Find where the given text appears and provide that cell's center as (x, y) coordinate. 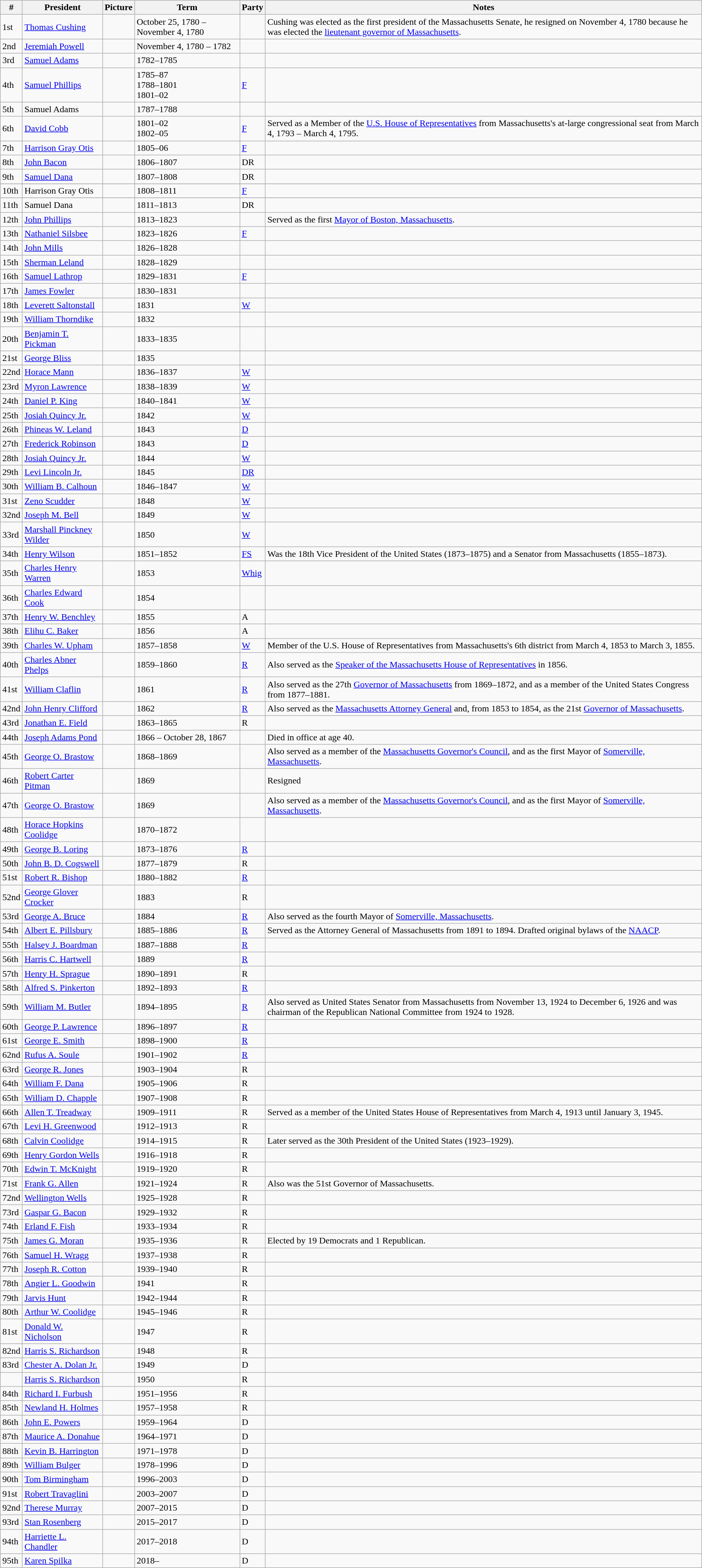
Levi H. Greenwood (63, 1126)
95th (11, 1561)
2007–2015 (187, 1508)
48th (11, 830)
43rd (11, 723)
1838–1839 (187, 386)
1833–1835 (187, 338)
Served as a member of the United States House of Representatives from March 4, 1913 until January 3, 1945. (483, 1112)
James G. Moran (63, 1240)
1866 – October 28, 1867 (187, 737)
1950 (187, 1379)
1945–1946 (187, 1312)
84th (11, 1394)
Frank G. Allen (63, 1183)
44th (11, 737)
1813–1823 (187, 219)
Served as the first Mayor of Boston, Massachusetts. (483, 219)
75th (11, 1240)
74th (11, 1226)
1st (11, 27)
60th (11, 1026)
67th (11, 1126)
1855 (187, 617)
# (11, 8)
1880–1882 (187, 878)
Allen T. Treadway (63, 1112)
1903–1904 (187, 1069)
Charles Abner Phelps (63, 665)
Member of the U.S. House of Representatives from Massachusetts's 6th district from March 4, 1853 to March 3, 1855. (483, 645)
76th (11, 1255)
George Bliss (63, 358)
1862 (187, 708)
Thomas Cushing (63, 27)
Rufus A. Soule (63, 1055)
1901–1902 (187, 1055)
October 25, 1780 – November 4, 1780 (187, 27)
1947 (187, 1331)
1898–1900 (187, 1041)
42nd (11, 708)
John B. D. Cogswell (63, 863)
2003–2007 (187, 1494)
39th (11, 645)
Nathaniel Silsbee (63, 234)
52nd (11, 897)
Also served as the fourth Mayor of Somerville, Massachusetts. (483, 916)
Charles W. Upham (63, 645)
94th (11, 1541)
64th (11, 1084)
90th (11, 1479)
1883 (187, 897)
70th (11, 1169)
86th (11, 1422)
77th (11, 1269)
1894–1895 (187, 1007)
William D. Chapple (63, 1098)
1801–021802–05 (187, 128)
73rd (11, 1212)
Chester A. Dolan Jr. (63, 1365)
30th (11, 487)
1937–1938 (187, 1255)
Karen Spilka (63, 1561)
Served as a Member of the U.S. House of Representatives from Massachusetts's at-large congressional seat from March 4, 1793 – March 4, 1795. (483, 128)
Horace Hopkins Coolidge (63, 830)
32nd (11, 515)
55th (11, 945)
2015–2017 (187, 1522)
George A. Bruce (63, 916)
Albert E. Pillsbury (63, 931)
George B. Loring (63, 849)
Zeno Scudder (63, 501)
15th (11, 262)
1971–1978 (187, 1451)
1907–1908 (187, 1098)
George E. Smith (63, 1041)
Samuel Phillips (63, 85)
1885–1886 (187, 931)
62nd (11, 1055)
1859–1860 (187, 665)
18th (11, 305)
1828–1829 (187, 262)
1854 (187, 597)
58th (11, 988)
93rd (11, 1522)
Also was the 51st Governor of Massachusetts. (483, 1183)
1935–1936 (187, 1240)
Therese Murray (63, 1508)
1842 (187, 415)
1949 (187, 1365)
1889 (187, 959)
Edwin T. McKnight (63, 1169)
1905–1906 (187, 1084)
3rd (11, 60)
1939–1940 (187, 1269)
49th (11, 849)
63rd (11, 1069)
George P. Lawrence (63, 1026)
1925–1928 (187, 1198)
Was the 18th Vice President of the United States (1873–1875) and a Senator from Massachusetts (1855–1873). (483, 554)
Frederick Robinson (63, 443)
13th (11, 234)
John Phillips (63, 219)
Marshall Pinckney Wilder (63, 534)
37th (11, 617)
1909–1911 (187, 1112)
46th (11, 781)
William Bulger (63, 1465)
88th (11, 1451)
Jarvis Hunt (63, 1298)
26th (11, 429)
John Bacon (63, 162)
Samuel Lathrop (63, 277)
William F. Dana (63, 1084)
November 4, 1780 – 1782 (187, 46)
Stan Rosenberg (63, 1522)
Whig (252, 573)
Also served as the Speaker of the Massachusetts House of Representatives in 1856. (483, 665)
John Henry Clifford (63, 708)
George R. Jones (63, 1069)
Tom Birmingham (63, 1479)
59th (11, 1007)
57th (11, 973)
Harriette L. Chandler (63, 1541)
Died in office at age 40. (483, 737)
Maurice A. Donahue (63, 1436)
2nd (11, 46)
Robert Travaglini (63, 1494)
1853 (187, 573)
Notes (483, 8)
Joseph M. Bell (63, 515)
5th (11, 109)
Later served as the 30th President of the United States (1923–1929). (483, 1141)
Wellington Wells (63, 1198)
85th (11, 1408)
29th (11, 472)
Term (187, 8)
1957–1958 (187, 1408)
Daniel P. King (63, 401)
1850 (187, 534)
1933–1934 (187, 1226)
9th (11, 176)
Samuel H. Wragg (63, 1255)
Elected by 19 Democrats and 1 Republican. (483, 1240)
Arthur W. Coolidge (63, 1312)
Levi Lincoln Jr. (63, 472)
Erland F. Fish (63, 1226)
11th (11, 205)
1896–1897 (187, 1026)
50th (11, 863)
President (63, 8)
91st (11, 1494)
Elihu C. Baker (63, 631)
Phineas W. Leland (63, 429)
Calvin Coolidge (63, 1141)
78th (11, 1284)
1844 (187, 458)
1921–1924 (187, 1183)
David Cobb (63, 128)
1787–1788 (187, 109)
1831 (187, 305)
1782–1785 (187, 60)
1851–1852 (187, 554)
8th (11, 162)
61st (11, 1041)
1914–1915 (187, 1141)
1808–1811 (187, 191)
1829–1831 (187, 277)
Gaspar G. Bacon (63, 1212)
10th (11, 191)
53rd (11, 916)
83rd (11, 1365)
Also served as the Massachusetts Attorney General and, from 1853 to 1854, as the 21st Governor of Massachusetts. (483, 708)
1884 (187, 916)
1857–1858 (187, 645)
54th (11, 931)
65th (11, 1098)
1890–1891 (187, 973)
2017–2018 (187, 1541)
1846–1847 (187, 487)
John E. Powers (63, 1422)
82nd (11, 1351)
40th (11, 665)
1845 (187, 472)
81st (11, 1331)
35th (11, 573)
4th (11, 85)
1848 (187, 501)
28th (11, 458)
22nd (11, 372)
34th (11, 554)
Robert R. Bishop (63, 878)
14th (11, 248)
William B. Calhoun (63, 487)
1849 (187, 515)
Charles Henry Warren (63, 573)
1887–1888 (187, 945)
36th (11, 597)
Party (252, 8)
Henry Gordon Wells (63, 1155)
66th (11, 1112)
24th (11, 401)
Jonathan E. Field (63, 723)
Henry W. Benchley (63, 617)
Served as the Attorney General of Massachusetts from 1891 to 1894. Drafted original bylaws of the NAACP. (483, 931)
21st (11, 358)
Benjamin T. Pickman (63, 338)
Henry H. Sprague (63, 973)
1964–1971 (187, 1436)
68th (11, 1141)
33rd (11, 534)
1942–1944 (187, 1298)
1840–1841 (187, 401)
1832 (187, 319)
1959–1964 (187, 1422)
1892–1893 (187, 988)
1856 (187, 631)
1978–1996 (187, 1465)
1929–1932 (187, 1212)
1948 (187, 1351)
1870–1872 (187, 830)
Resigned (483, 781)
William M. Butler (63, 1007)
87th (11, 1436)
23rd (11, 386)
1826–1828 (187, 248)
16th (11, 277)
1951–1956 (187, 1394)
1811–1813 (187, 205)
Donald W. Nicholson (63, 1331)
1807–1808 (187, 176)
Henry Wilson (63, 554)
92nd (11, 1508)
45th (11, 756)
71st (11, 1183)
1861 (187, 689)
George Glover Crocker (63, 897)
1919–1920 (187, 1169)
Picture (118, 8)
17th (11, 291)
47th (11, 805)
1830–1831 (187, 291)
1941 (187, 1284)
Myron Lawrence (63, 386)
1836–1837 (187, 372)
19th (11, 319)
1785–871788–18011801–02 (187, 85)
Joseph Adams Pond (63, 737)
John Mills (63, 248)
Horace Mann (63, 372)
1806–1807 (187, 162)
Angier L. Goodwin (63, 1284)
Robert Carter Pitman (63, 781)
1868–1869 (187, 756)
1863–1865 (187, 723)
27th (11, 443)
Sherman Leland (63, 262)
Also served as the 27th Governor of Massachusetts from 1869–1872, and as a member of the United States Congress from 1877–1881. (483, 689)
Alfred S. Pinkerton (63, 988)
1805–06 (187, 148)
51st (11, 878)
Harris C. Hartwell (63, 959)
6th (11, 128)
James Fowler (63, 291)
2018– (187, 1561)
56th (11, 959)
79th (11, 1298)
1873–1876 (187, 849)
89th (11, 1465)
12th (11, 219)
38th (11, 631)
Newland H. Holmes (63, 1408)
1877–1879 (187, 863)
Leverett Saltonstall (63, 305)
William Claflin (63, 689)
FS (252, 554)
1916–1918 (187, 1155)
72nd (11, 1198)
Charles Edward Cook (63, 597)
25th (11, 415)
1912–1913 (187, 1126)
69th (11, 1155)
31st (11, 501)
80th (11, 1312)
1823–1826 (187, 234)
41st (11, 689)
Kevin B. Harrington (63, 1451)
1835 (187, 358)
William Thorndike (63, 319)
Jeremiah Powell (63, 46)
Richard I. Furbush (63, 1394)
7th (11, 148)
Halsey J. Boardman (63, 945)
20th (11, 338)
Joseph R. Cotton (63, 1269)
1996–2003 (187, 1479)
